Pinpoint the cell where the given text exists, returning its [X, Y] midpoint coordinate. 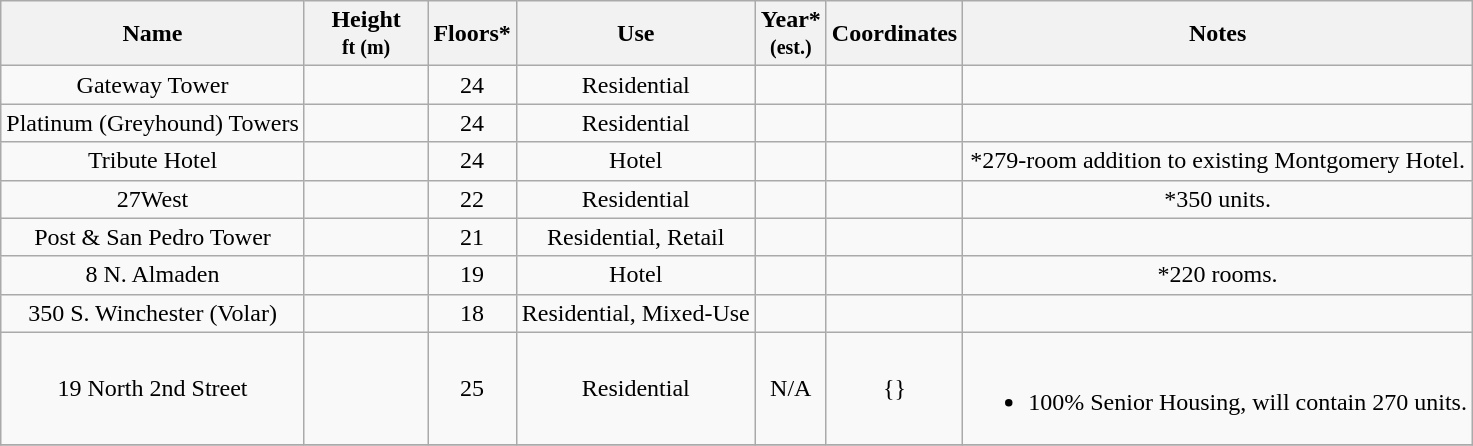
19 North 2nd Street [153, 388]
Use [636, 34]
{} [894, 388]
Tribute Hotel [153, 161]
Platinum (Greyhound) Towers [153, 123]
Gateway Tower [153, 85]
18 [472, 313]
Notes [1218, 34]
100% Senior Housing, will contain 270 units. [1218, 388]
*220 rooms. [1218, 275]
19 [472, 275]
25 [472, 388]
22 [472, 199]
Year*(est.) [790, 34]
Post & San Pedro Tower [153, 237]
Residential, Retail [636, 237]
27West [153, 199]
Residential, Mixed-Use [636, 313]
Coordinates [894, 34]
350 S. Winchester (Volar) [153, 313]
Heightft (m) [366, 34]
*279-room addition to existing Montgomery Hotel. [1218, 161]
8 N. Almaden [153, 275]
*350 units. [1218, 199]
21 [472, 237]
N/A [790, 388]
Name [153, 34]
Floors* [472, 34]
